Return the (x, y) coordinate for the center point of the cell that contains the specified text.  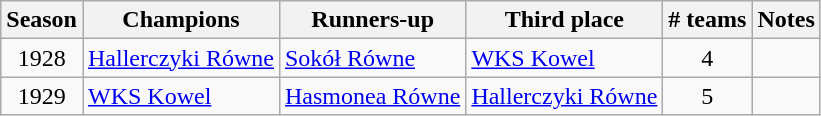
Sokół Równe (372, 58)
1929 (42, 96)
# teams (708, 20)
Runners-up (372, 20)
4 (708, 58)
5 (708, 96)
Hasmonea Równe (372, 96)
Season (42, 20)
1928 (42, 58)
Notes (786, 20)
Champions (180, 20)
Third place (564, 20)
